Provide the [x, y] coordinate of the cell's center where the given text is located.  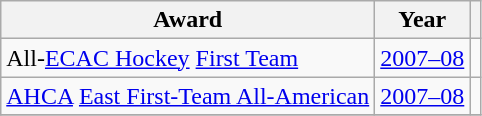
Year [422, 20]
Award [188, 20]
AHCA East First-Team All-American [188, 96]
All-ECAC Hockey First Team [188, 58]
